Return the [X, Y] coordinate for the center point of the cell that contains the specified text.  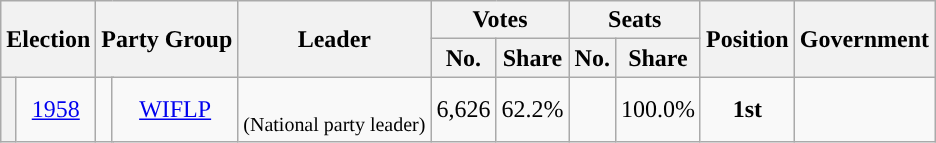
Leader [334, 39]
WIFLP [174, 110]
6,626 [464, 110]
62.2% [532, 110]
Party Group [167, 39]
Seats [634, 20]
Government [864, 39]
100.0% [658, 110]
Position [747, 39]
1st [747, 110]
Votes [500, 20]
(National party leader) [334, 110]
1958 [56, 110]
Election [48, 39]
